Return [X, Y] of the center of cell containing provided text 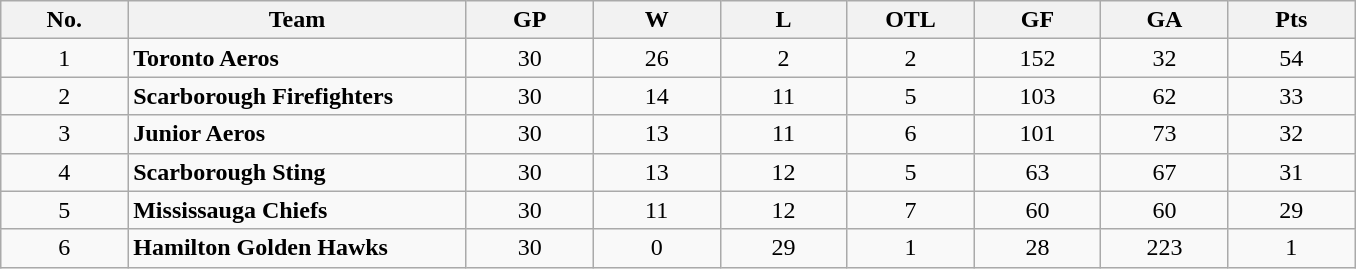
26 [656, 58]
28 [1038, 248]
Hamilton Golden Hawks [298, 248]
GF [1038, 20]
101 [1038, 134]
4 [64, 172]
14 [656, 96]
0 [656, 248]
GP [530, 20]
Mississauga Chiefs [298, 210]
63 [1038, 172]
67 [1164, 172]
33 [1292, 96]
GA [1164, 20]
Team [298, 20]
223 [1164, 248]
Junior Aeros [298, 134]
103 [1038, 96]
No. [64, 20]
3 [64, 134]
31 [1292, 172]
Scarborough Sting [298, 172]
7 [910, 210]
L [784, 20]
62 [1164, 96]
54 [1292, 58]
Scarborough Firefighters [298, 96]
152 [1038, 58]
73 [1164, 134]
Pts [1292, 20]
W [656, 20]
Toronto Aeros [298, 58]
OTL [910, 20]
